Return [x, y] of the center of cell containing provided text 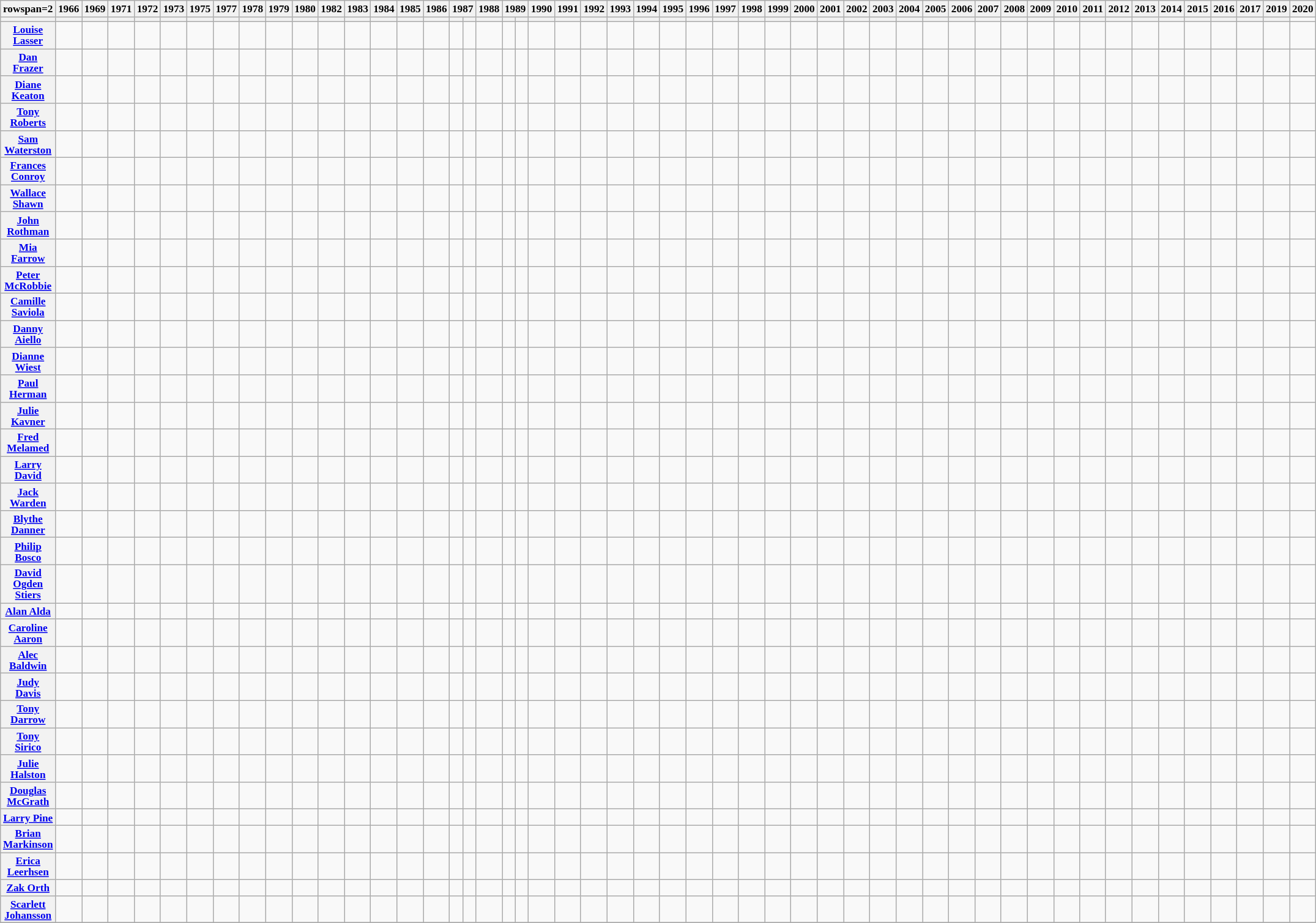
Caroline Aaron [28, 632]
Alan Alda [28, 610]
1992 [593, 8]
Larry Pine [28, 817]
1982 [332, 8]
2001 [831, 8]
2002 [857, 8]
2012 [1118, 8]
1995 [673, 8]
2014 [1171, 8]
Erica Leerhsen [28, 866]
Peter McRobbie [28, 280]
1973 [174, 8]
Mia Farrow [28, 252]
1980 [305, 8]
1990 [542, 8]
Danny Aiello [28, 333]
2016 [1224, 8]
John Rothman [28, 225]
1998 [751, 8]
2019 [1276, 8]
2020 [1303, 8]
1991 [568, 8]
Dianne Wiest [28, 361]
1984 [384, 8]
Julie Kavner [28, 415]
2008 [1014, 8]
1971 [121, 8]
Philip Bosco [28, 550]
1989 [515, 8]
Tony Roberts [28, 116]
2003 [883, 8]
Fred Melamed [28, 442]
1966 [69, 8]
Jack Warden [28, 497]
1985 [410, 8]
2004 [909, 8]
Scarlett Johansson [28, 909]
2006 [962, 8]
1988 [489, 8]
2017 [1251, 8]
1993 [620, 8]
1979 [279, 8]
Judy Davis [28, 686]
2011 [1093, 8]
1972 [148, 8]
1987 [463, 8]
1969 [95, 8]
Camille Saviola [28, 306]
Tony Sirico [28, 741]
1986 [437, 8]
Louise Lasser [28, 35]
Frances Conroy [28, 171]
2010 [1067, 8]
David Ogden Stiers [28, 584]
1977 [226, 8]
Larry David [28, 469]
2005 [936, 8]
2013 [1145, 8]
1999 [778, 8]
1983 [357, 8]
Douglas McGrath [28, 795]
Paul Herman [28, 388]
Julie Halston [28, 768]
Alec Baldwin [28, 659]
1994 [646, 8]
2000 [804, 8]
2007 [989, 8]
Brian Markinson [28, 839]
1975 [199, 8]
2009 [1040, 8]
Dan Frazer [28, 62]
1978 [252, 8]
Zak Orth [28, 888]
Blythe Danner [28, 524]
Wallace Shawn [28, 198]
1996 [699, 8]
Tony Darrow [28, 714]
Diane Keaton [28, 89]
1997 [726, 8]
rowspan=2 [28, 8]
Sam Waterston [28, 144]
2015 [1198, 8]
